Return (X, Y) of the center of cell containing provided text 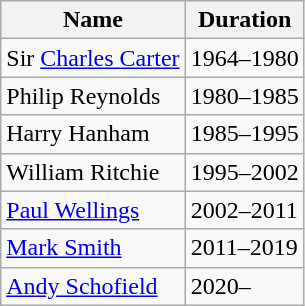
Harry Hanham (93, 134)
Paul Wellings (93, 210)
Duration (244, 20)
1985–1995 (244, 134)
1980–1985 (244, 96)
Mark Smith (93, 248)
Andy Schofield (93, 286)
2020– (244, 286)
Name (93, 20)
William Ritchie (93, 172)
Philip Reynolds (93, 96)
1964–1980 (244, 58)
2002–2011 (244, 210)
1995–2002 (244, 172)
Sir Charles Carter (93, 58)
2011–2019 (244, 248)
